Provide the (x, y) coordinate of the cell's center where the given text is located.  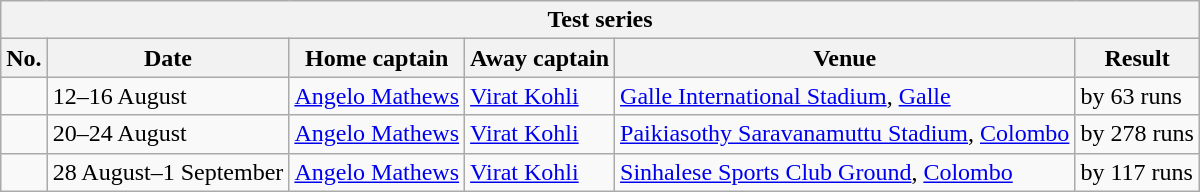
Paikiasothy Saravanamuttu Stadium, Colombo (845, 134)
28 August–1 September (168, 172)
by 117 runs (1137, 172)
20–24 August (168, 134)
Away captain (540, 58)
Home captain (377, 58)
Date (168, 58)
Venue (845, 58)
by 278 runs (1137, 134)
Galle International Stadium, Galle (845, 96)
No. (24, 58)
Test series (600, 20)
by 63 runs (1137, 96)
12–16 August (168, 96)
Sinhalese Sports Club Ground, Colombo (845, 172)
Result (1137, 58)
